Detect which cell encompasses the target text, then output its [x, y] center coordinate. 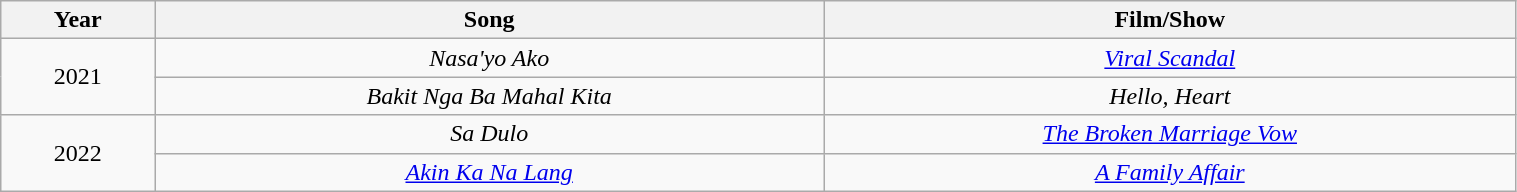
Viral Scandal [1170, 58]
Nasa'yo Ako [490, 58]
Akin Ka Na Lang [490, 172]
Bakit Nga Ba Mahal Kita [490, 96]
Film/Show [1170, 20]
The Broken Marriage Vow [1170, 134]
2022 [78, 153]
2021 [78, 77]
Song [490, 20]
Hello, Heart [1170, 96]
Year [78, 20]
A Family Affair [1170, 172]
Sa Dulo [490, 134]
